From the cell containing the given text, extract its center point as [X, Y] coordinate. 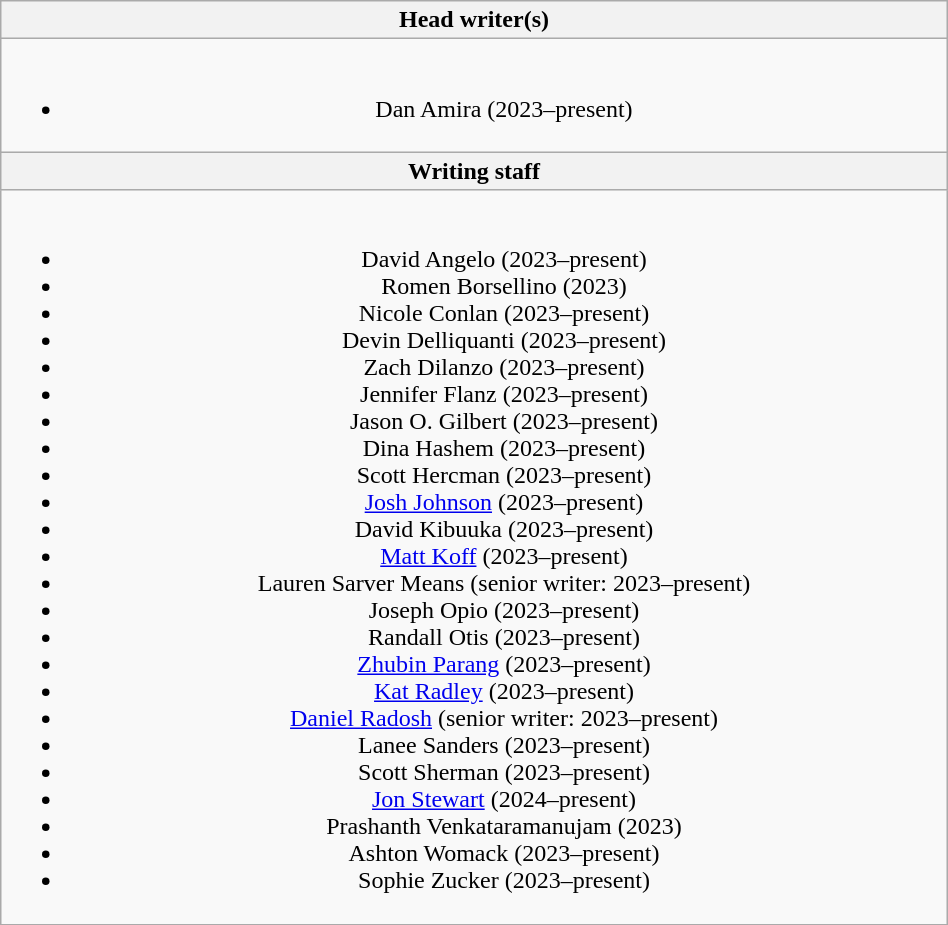
Dan Amira (2023–present) [474, 96]
Writing staff [474, 171]
Head writer(s) [474, 20]
